Output the [X, Y] coordinate of the center of the cell containing the given text.  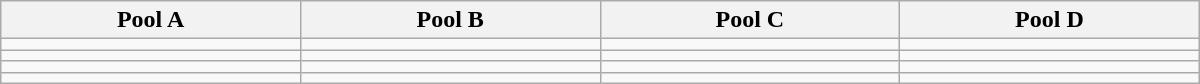
Pool D [1050, 20]
Pool A [151, 20]
Pool B [450, 20]
Pool C [750, 20]
